Search for the cell housing the specified text and yield its (X, Y) center coordinate. 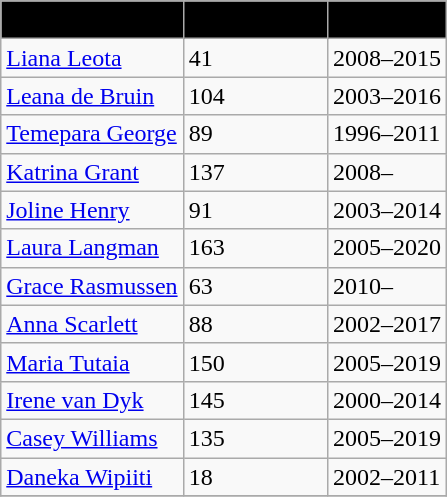
150 (255, 362)
Player (92, 20)
2002–2011 (386, 477)
18 (255, 477)
2008–2015 (386, 58)
1996–2011 (386, 134)
Temepara George (92, 134)
Joline Henry (92, 210)
Daneka Wipiiti (92, 477)
135 (255, 438)
Irene van Dyk (92, 400)
145 (255, 400)
Leana de Bruin (92, 96)
88 (255, 324)
91 (255, 210)
2003–2016 (386, 96)
2010– (386, 286)
2000–2014 (386, 400)
Anna Scarlett (92, 324)
137 (255, 172)
Appearances (255, 20)
2008– (386, 172)
2005–2020 (386, 248)
Maria Tutaia (92, 362)
Katrina Grant (92, 172)
2002–2017 (386, 324)
41 (255, 58)
Laura Langman (92, 248)
89 (255, 134)
Years (386, 20)
Liana Leota (92, 58)
Grace Rasmussen (92, 286)
63 (255, 286)
Casey Williams (92, 438)
2003–2014 (386, 210)
104 (255, 96)
163 (255, 248)
